Extract the [x, y] coordinate from the center of the cell holding the provided text.  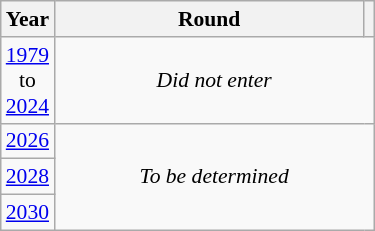
Round [209, 19]
2028 [28, 177]
2030 [28, 213]
1979to2024 [28, 80]
2026 [28, 141]
To be determined [214, 176]
Did not enter [214, 80]
Year [28, 19]
